Output the (x, y) coordinate of the center of the cell containing the given text.  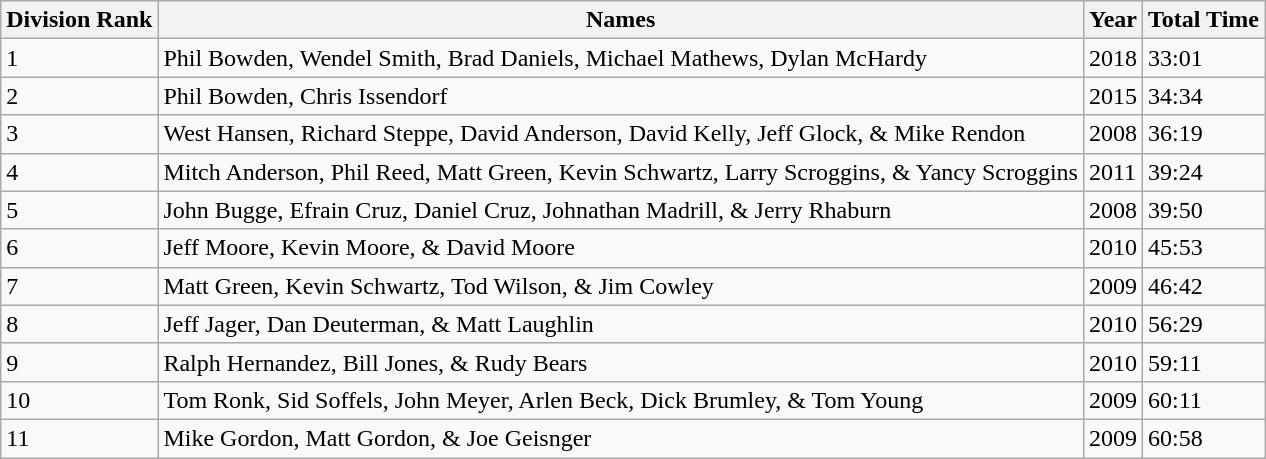
Phil Bowden, Wendel Smith, Brad Daniels, Michael Mathews, Dylan McHardy (621, 58)
Tom Ronk, Sid Soffels, John Meyer, Arlen Beck, Dick Brumley, & Tom Young (621, 400)
59:11 (1204, 362)
Total Time (1204, 20)
Division Rank (80, 20)
Phil Bowden, Chris Issendorf (621, 96)
2018 (1112, 58)
60:58 (1204, 438)
11 (80, 438)
3 (80, 134)
Jeff Moore, Kevin Moore, & David Moore (621, 248)
4 (80, 172)
Ralph Hernandez, Bill Jones, & Rudy Bears (621, 362)
33:01 (1204, 58)
8 (80, 324)
1 (80, 58)
Year (1112, 20)
10 (80, 400)
5 (80, 210)
West Hansen, Richard Steppe, David Anderson, David Kelly, Jeff Glock, & Mike Rendon (621, 134)
2015 (1112, 96)
Jeff Jager, Dan Deuterman, & Matt Laughlin (621, 324)
John Bugge, Efrain Cruz, Daniel Cruz, Johnathan Madrill, & Jerry Rhaburn (621, 210)
9 (80, 362)
2 (80, 96)
Names (621, 20)
60:11 (1204, 400)
Mike Gordon, Matt Gordon, & Joe Geisnger (621, 438)
34:34 (1204, 96)
39:50 (1204, 210)
56:29 (1204, 324)
6 (80, 248)
7 (80, 286)
2011 (1112, 172)
Matt Green, Kevin Schwartz, Tod Wilson, & Jim Cowley (621, 286)
39:24 (1204, 172)
36:19 (1204, 134)
45:53 (1204, 248)
46:42 (1204, 286)
Mitch Anderson, Phil Reed, Matt Green, Kevin Schwartz, Larry Scroggins, & Yancy Scroggins (621, 172)
